Extract the [x, y] coordinate from the center of the cell holding the provided text.  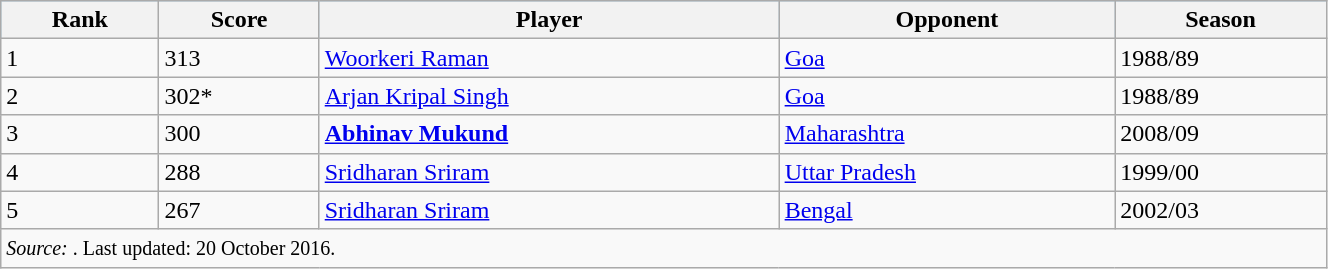
Abhinav Mukund [549, 134]
Maharashtra [947, 134]
3 [80, 134]
267 [239, 210]
Player [549, 20]
Rank [80, 20]
5 [80, 210]
Opponent [947, 20]
Uttar Pradesh [947, 172]
Arjan Kripal Singh [549, 96]
2 [80, 96]
313 [239, 58]
Score [239, 20]
1999/00 [1221, 172]
2008/09 [1221, 134]
Woorkeri Raman [549, 58]
Source: . Last updated: 20 October 2016. [664, 248]
Season [1221, 20]
2002/03 [1221, 210]
1 [80, 58]
Bengal [947, 210]
4 [80, 172]
302* [239, 96]
288 [239, 172]
300 [239, 134]
